Return [x, y] of the center of cell containing provided text 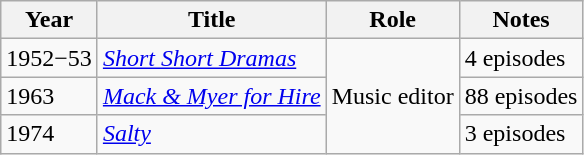
1963 [50, 96]
Title [212, 20]
1974 [50, 134]
Music editor [392, 96]
Salty [212, 134]
Role [392, 20]
Short Short Dramas [212, 58]
1952−53 [50, 58]
88 episodes [521, 96]
Mack & Myer for Hire [212, 96]
Notes [521, 20]
4 episodes [521, 58]
Year [50, 20]
3 episodes [521, 134]
